Scan for the cell matching the given text and deliver its (X, Y) coordinate at center. 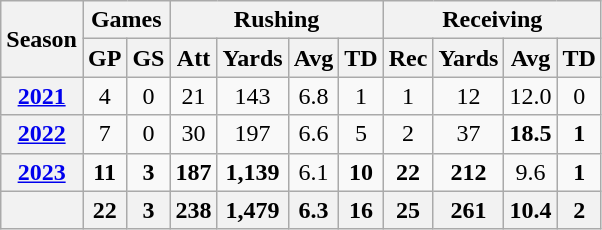
1,479 (252, 210)
12 (468, 96)
6.8 (314, 96)
Att (194, 58)
Receiving (492, 20)
Rec (408, 58)
187 (194, 172)
37 (468, 134)
25 (408, 210)
1,139 (252, 172)
GP (104, 58)
18.5 (530, 134)
6.1 (314, 172)
9.6 (530, 172)
2022 (42, 134)
Rushing (276, 20)
12.0 (530, 96)
212 (468, 172)
10.4 (530, 210)
Games (126, 20)
30 (194, 134)
4 (104, 96)
11 (104, 172)
197 (252, 134)
16 (361, 210)
261 (468, 210)
2021 (42, 96)
Season (42, 39)
21 (194, 96)
6.3 (314, 210)
6.6 (314, 134)
5 (361, 134)
143 (252, 96)
7 (104, 134)
238 (194, 210)
2023 (42, 172)
10 (361, 172)
GS (148, 58)
